Pinpoint the cell where the given text exists, returning its (X, Y) midpoint coordinate. 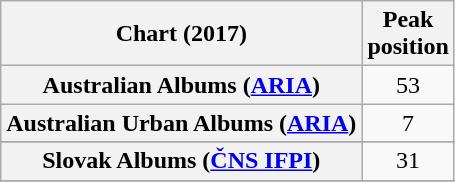
Australian Urban Albums (ARIA) (182, 123)
53 (408, 85)
Slovak Albums (ČNS IFPI) (182, 161)
Peak position (408, 34)
Australian Albums (ARIA) (182, 85)
31 (408, 161)
Chart (2017) (182, 34)
7 (408, 123)
